Determine the (x, y) coordinate at the center of the cell enclosing the given text.  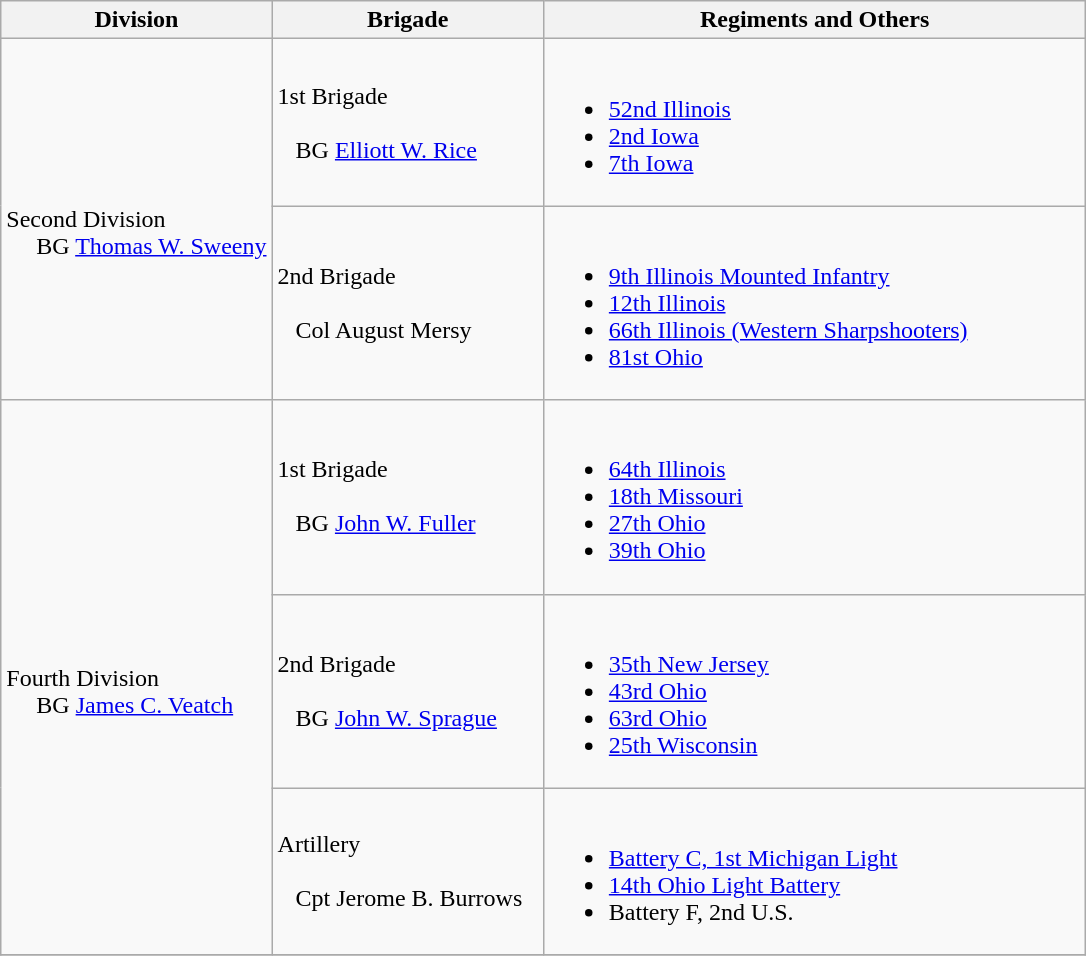
Regiments and Others (814, 20)
52nd Illinois2nd Iowa7th Iowa (814, 122)
Second Division BG Thomas W. Sweeny (136, 220)
1st Brigade BG John W. Fuller (408, 497)
Division (136, 20)
2nd Brigade Col August Mersy (408, 303)
Brigade (408, 20)
35th New Jersey43rd Ohio63rd Ohio25th Wisconsin (814, 691)
2nd Brigade BG John W. Sprague (408, 691)
1st Brigade BG Elliott W. Rice (408, 122)
Artillery Cpt Jerome B. Burrows (408, 872)
Battery C, 1st Michigan Light14th Ohio Light BatteryBattery F, 2nd U.S. (814, 872)
Fourth Division BG James C. Veatch (136, 678)
9th Illinois Mounted Infantry12th Illinois66th Illinois (Western Sharpshooters)81st Ohio (814, 303)
64th Illinois18th Missouri27th Ohio39th Ohio (814, 497)
